Detect which cell encompasses the target text, then output its (X, Y) center coordinate. 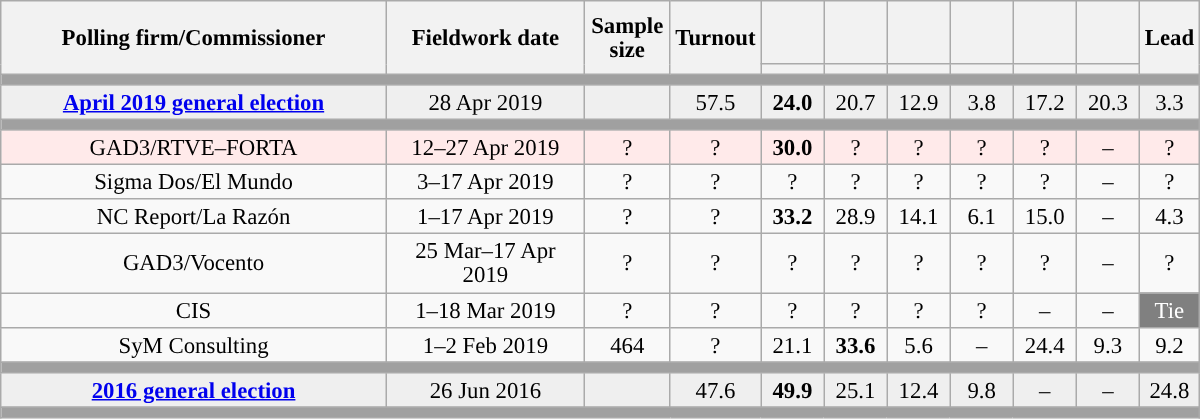
Tie (1169, 310)
CIS (194, 310)
25 Mar–17 Apr 2019 (485, 264)
33.2 (792, 218)
14.1 (918, 218)
Sigma Dos/El Mundo (194, 182)
12–27 Apr 2019 (485, 148)
25.1 (856, 390)
28 Apr 2019 (485, 102)
24.8 (1169, 390)
49.9 (792, 390)
Polling firm/Commissioner (194, 38)
2016 general election (194, 390)
26 Jun 2016 (485, 390)
15.0 (1044, 218)
Lead (1169, 38)
GAD3/Vocento (194, 264)
24.0 (792, 102)
24.4 (1044, 344)
Sample size (627, 38)
9.3 (1108, 344)
20.3 (1108, 102)
1–2 Feb 2019 (485, 344)
3–17 Apr 2019 (485, 182)
17.2 (1044, 102)
9.8 (982, 390)
5.6 (918, 344)
12.9 (918, 102)
33.6 (856, 344)
3.8 (982, 102)
GAD3/RTVE–FORTA (194, 148)
Fieldwork date (485, 38)
12.4 (918, 390)
9.2 (1169, 344)
30.0 (792, 148)
6.1 (982, 218)
57.5 (716, 102)
4.3 (1169, 218)
47.6 (716, 390)
20.7 (856, 102)
Turnout (716, 38)
April 2019 general election (194, 102)
28.9 (856, 218)
464 (627, 344)
1–17 Apr 2019 (485, 218)
21.1 (792, 344)
1–18 Mar 2019 (485, 310)
3.3 (1169, 102)
SyM Consulting (194, 344)
NC Report/La Razón (194, 218)
